Return (x, y) of the center of cell containing provided text 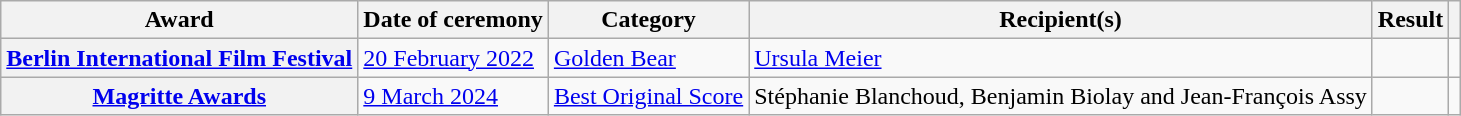
Ursula Meier (1061, 58)
Stéphanie Blanchoud, Benjamin Biolay and Jean-François Assy (1061, 96)
Golden Bear (648, 58)
Best Original Score (648, 96)
Magritte Awards (180, 96)
Award (180, 20)
Recipient(s) (1061, 20)
Date of ceremony (454, 20)
Result (1410, 20)
Category (648, 20)
20 February 2022 (454, 58)
9 March 2024 (454, 96)
Berlin International Film Festival (180, 58)
